For the text-containing cell, return its midpoint in (X, Y) coordinate format. 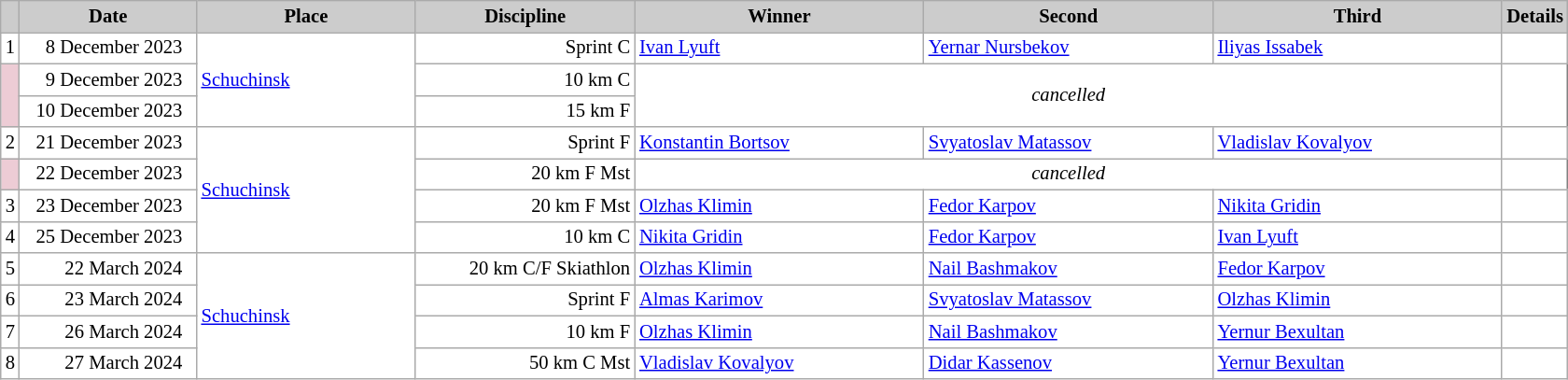
2 (10, 143)
Details (1534, 16)
4 (10, 237)
50 km C Mst (525, 363)
Winner (779, 16)
15 km F (525, 111)
23 December 2023 (108, 205)
Konstantin Bortsov (779, 143)
20 km C/F Skiathlon (525, 268)
10 December 2023 (108, 111)
9 December 2023 (108, 79)
6 (10, 300)
1 (10, 48)
Discipline (525, 16)
Third (1358, 16)
Didar Kassenov (1069, 363)
Date (108, 16)
Sprint C (525, 48)
23 March 2024 (108, 300)
Iliyas Issabek (1358, 48)
10 km F (525, 331)
26 March 2024 (108, 331)
Place (306, 16)
22 December 2023 (108, 174)
25 December 2023 (108, 237)
27 March 2024 (108, 363)
22 March 2024 (108, 268)
Second (1069, 16)
21 December 2023 (108, 143)
7 (10, 331)
8 December 2023 (108, 48)
Yernar Nursbekov (1069, 48)
3 (10, 205)
8 (10, 363)
Almas Karimov (779, 300)
5 (10, 268)
